Find where the given text appears and provide that cell's center as [x, y] coordinate. 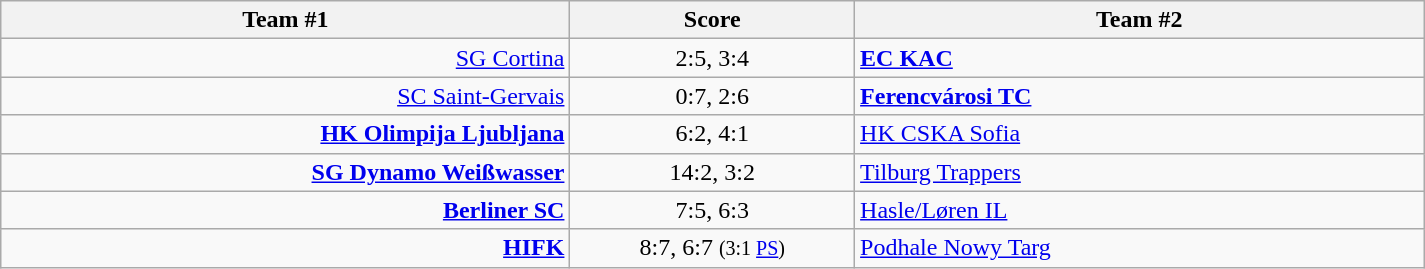
Tilburg Trappers [1140, 172]
Score [712, 20]
SG Cortina [286, 58]
0:7, 2:6 [712, 96]
14:2, 3:2 [712, 172]
SC Saint-Gervais [286, 96]
EC KAC [1140, 58]
Team #1 [286, 20]
Team #2 [1140, 20]
7:5, 6:3 [712, 210]
Podhale Nowy Targ [1140, 248]
Ferencvárosi TC [1140, 96]
Berliner SC [286, 210]
HK CSKA Sofia [1140, 134]
6:2, 4:1 [712, 134]
HK Olimpija Ljubljana [286, 134]
2:5, 3:4 [712, 58]
Hasle/Løren IL [1140, 210]
SG Dynamo Weißwasser [286, 172]
8:7, 6:7 (3:1 PS) [712, 248]
HIFK [286, 248]
